Output the [x, y] coordinate of the center of the cell containing the given text.  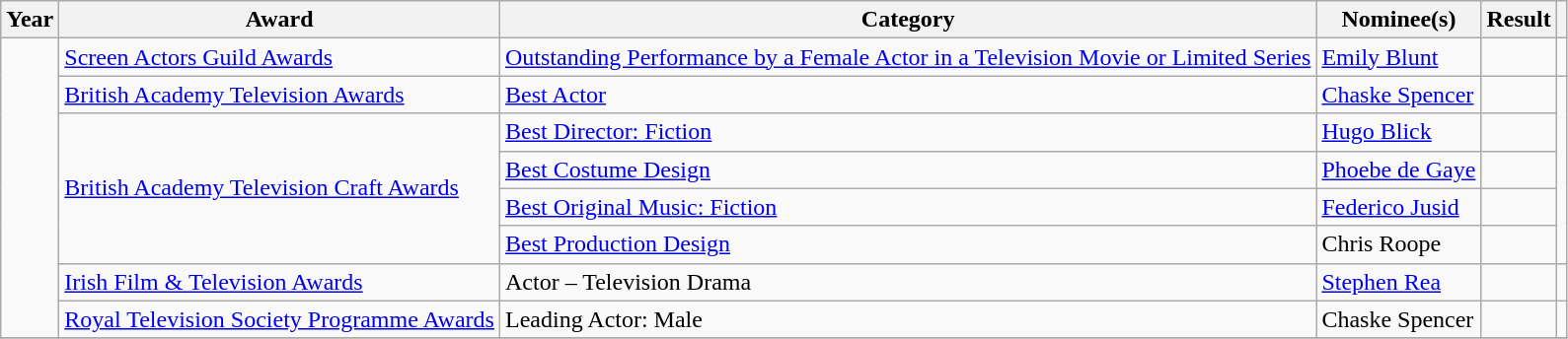
Result [1519, 20]
Screen Actors Guild Awards [280, 57]
Best Director: Fiction [908, 132]
Federico Jusid [1399, 207]
Best Original Music: Fiction [908, 207]
Best Actor [908, 95]
Phoebe de Gaye [1399, 169]
Emily Blunt [1399, 57]
Best Costume Design [908, 169]
Royal Television Society Programme Awards [280, 319]
British Academy Television Awards [280, 95]
Year [30, 20]
Category [908, 20]
Irish Film & Television Awards [280, 282]
Chris Roope [1399, 244]
Outstanding Performance by a Female Actor in a Television Movie or Limited Series [908, 57]
Leading Actor: Male [908, 319]
Stephen Rea [1399, 282]
Actor – Television Drama [908, 282]
Award [280, 20]
Hugo Blick [1399, 132]
Best Production Design [908, 244]
Nominee(s) [1399, 20]
British Academy Television Craft Awards [280, 188]
